Find where the given text appears and provide that cell's center as [X, Y] coordinate. 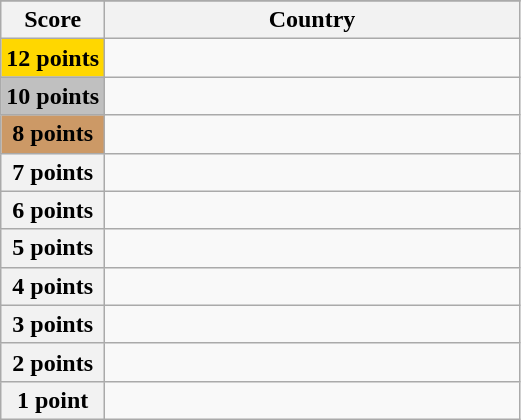
5 points [53, 248]
6 points [53, 210]
Country [312, 20]
4 points [53, 286]
3 points [53, 324]
7 points [53, 172]
12 points [53, 58]
10 points [53, 96]
1 point [53, 400]
2 points [53, 362]
Score [53, 20]
8 points [53, 134]
